Provide the [X, Y] coordinate of the cell's center where the given text is located.  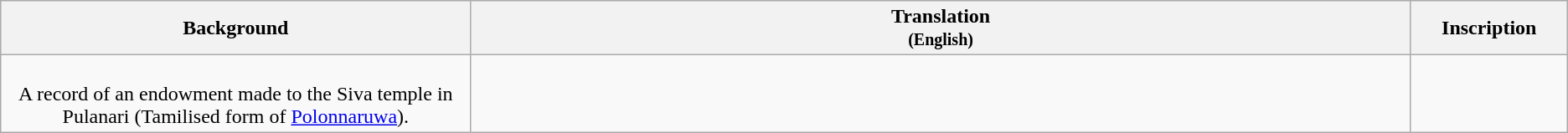
A record of an endowment made to the Siva temple in Pulanari (Tamilised form of Polonnaruwa). [236, 94]
Inscription [1489, 28]
Background [236, 28]
Translation(English) [941, 28]
